Detect which cell encompasses the target text, then output its [X, Y] center coordinate. 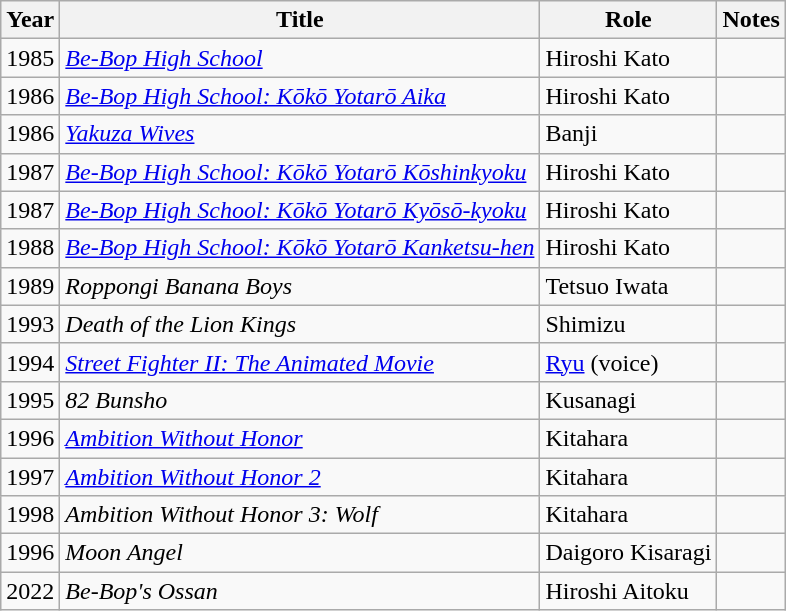
Ambition Without Honor [300, 438]
1988 [30, 248]
82 Bunsho [300, 400]
Yakuza Wives [300, 134]
Tetsuo Iwata [628, 286]
1993 [30, 324]
1995 [30, 400]
Be-Bop High School: Kōkō Yotarō Kyōsō-kyoku [300, 210]
Be-Bop High School: Kōkō Yotarō Aika [300, 96]
Be-Bop's Ossan [300, 591]
Moon Angel [300, 553]
1997 [30, 477]
Shimizu [628, 324]
Banji [628, 134]
Death of the Lion Kings [300, 324]
Roppongi Banana Boys [300, 286]
Street Fighter II: The Animated Movie [300, 362]
Be-Bop High School: Kōkō Yotarō Kanketsu-hen [300, 248]
Ambition Without Honor 3: Wolf [300, 515]
Role [628, 20]
Notes [751, 20]
1994 [30, 362]
1989 [30, 286]
Title [300, 20]
2022 [30, 591]
1998 [30, 515]
1985 [30, 58]
Year [30, 20]
Ryu (voice) [628, 362]
Be-Bop High School: Kōkō Yotarō Kōshinkyoku [300, 172]
Daigoro Kisaragi [628, 553]
Hiroshi Aitoku [628, 591]
Ambition Without Honor 2 [300, 477]
Be-Bop High School [300, 58]
Kusanagi [628, 400]
